Capture the cell that displays the provided text and extract its (X, Y) central coordinate. 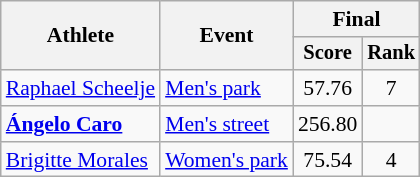
Ángelo Caro (80, 124)
57.76 (328, 88)
Rank (391, 54)
Score (328, 54)
Men's street (226, 124)
7 (391, 88)
Men's park (226, 88)
Event (226, 36)
256.80 (328, 124)
Raphael Scheelje (80, 88)
Athlete (80, 36)
Final (356, 19)
